Scan for the cell matching the given text and deliver its [X, Y] coordinate at center. 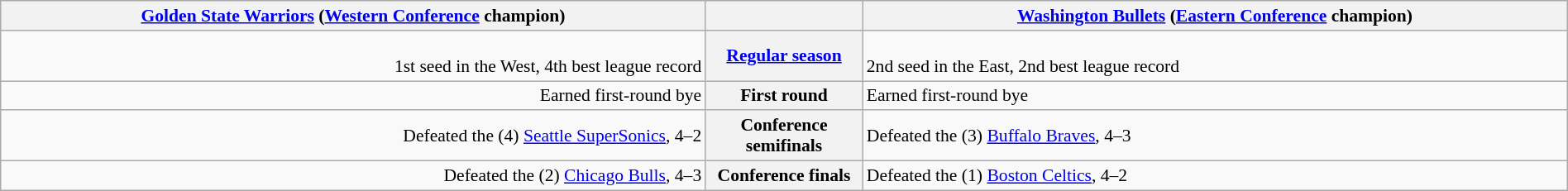
Regular season [784, 56]
Defeated the (1) Boston Celtics, 4–2 [1216, 176]
Defeated the (4) Seattle SuperSonics, 4–2 [354, 136]
Defeated the (2) Chicago Bulls, 4–3 [354, 176]
Conference finals [784, 176]
2nd seed in the East, 2nd best league record [1216, 56]
1st seed in the West, 4th best league record [354, 56]
Washington Bullets (Eastern Conference champion) [1216, 16]
First round [784, 96]
Defeated the (3) Buffalo Braves, 4–3 [1216, 136]
Golden State Warriors (Western Conference champion) [354, 16]
Conference semifinals [784, 136]
